Locate the cell with the specified text and output its [x, y] center coordinate. 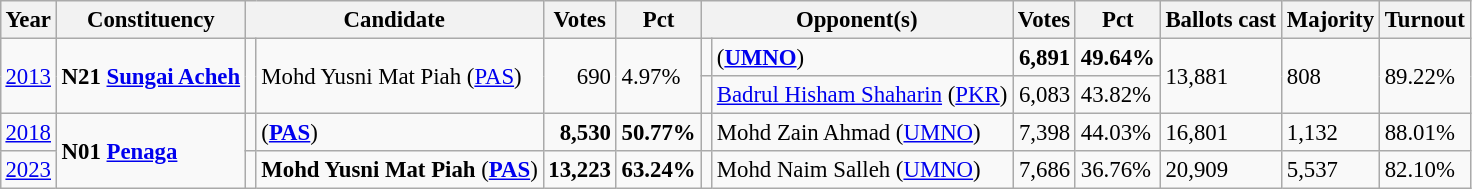
6,083 [1044, 95]
Opponent(s) [857, 20]
20,909 [1220, 170]
7,398 [1044, 133]
82.10% [1424, 170]
Constituency [150, 20]
5,537 [1330, 170]
Badrul Hisham Shaharin (PKR) [862, 95]
690 [580, 76]
2018 [28, 133]
4.97% [658, 76]
43.82% [1118, 95]
7,686 [1044, 170]
16,801 [1220, 133]
Ballots cast [1220, 20]
88.01% [1424, 133]
2013 [28, 76]
Mohd Zain Ahmad (UMNO) [862, 133]
N21 Sungai Acheh [150, 76]
6,891 [1044, 57]
8,530 [580, 133]
13,223 [580, 170]
50.77% [658, 133]
Mohd Naim Salleh (UMNO) [862, 170]
808 [1330, 76]
Majority [1330, 20]
44.03% [1118, 133]
Turnout [1424, 20]
2023 [28, 170]
N01 Penaga [150, 152]
13,881 [1220, 76]
49.64% [1118, 57]
(UMNO) [862, 57]
(PAS) [400, 133]
63.24% [658, 170]
89.22% [1424, 76]
1,132 [1330, 133]
Candidate [394, 20]
Year [28, 20]
36.76% [1118, 170]
